Search for the cell housing the specified text and yield its [x, y] center coordinate. 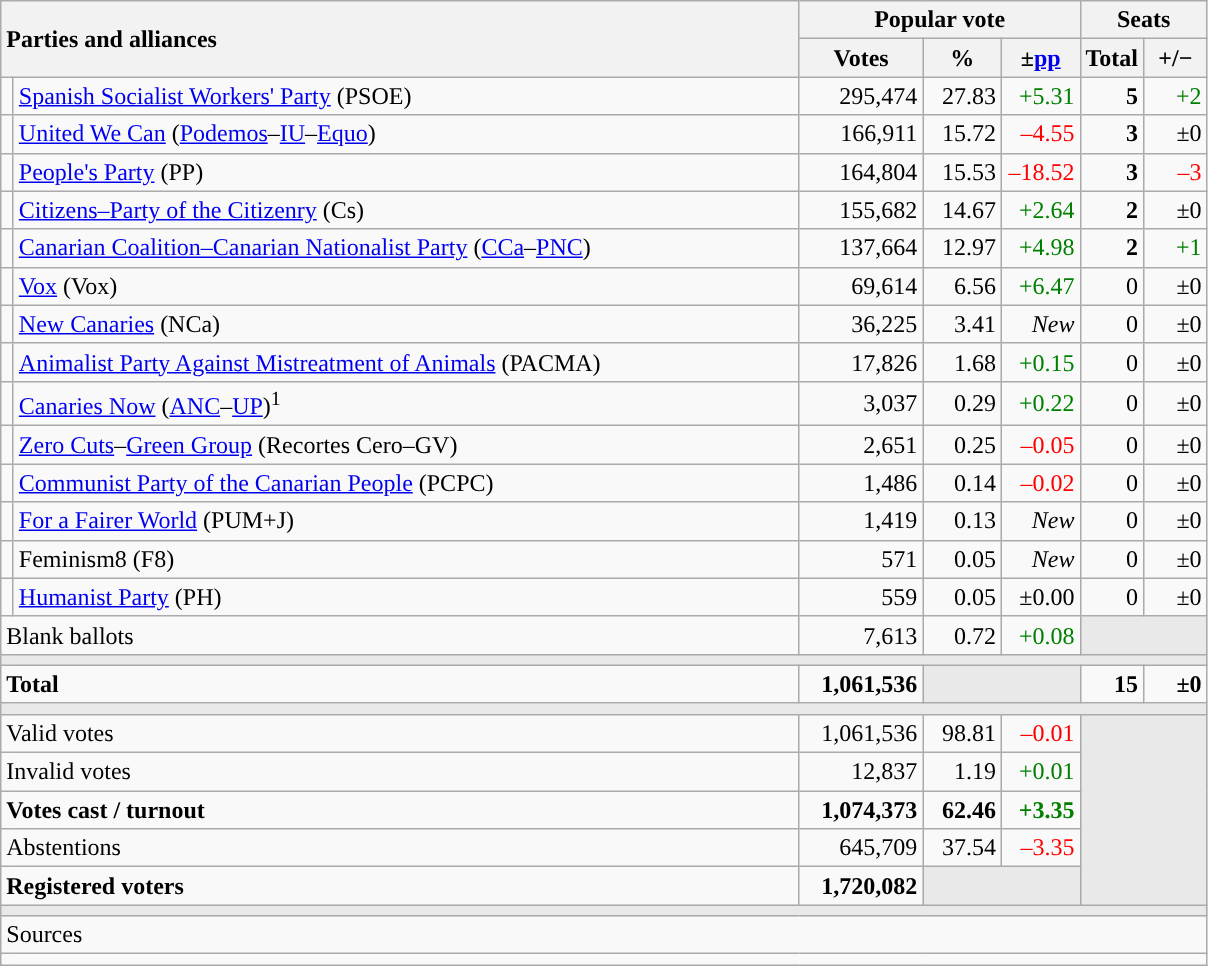
5 [1112, 96]
±pp [1040, 58]
571 [861, 559]
15 [1112, 684]
–4.55 [1040, 134]
+2 [1176, 96]
Votes [861, 58]
295,474 [861, 96]
0.14 [962, 483]
0.29 [962, 404]
–0.01 [1040, 733]
United We Can (Podemos–IU–Equo) [406, 134]
Feminism8 (F8) [406, 559]
–3.35 [1040, 848]
Valid votes [400, 733]
% [962, 58]
3.41 [962, 324]
Abstentions [400, 848]
12,837 [861, 772]
559 [861, 597]
Animalist Party Against Mistreatment of Animals (PACMA) [406, 362]
69,614 [861, 286]
164,804 [861, 172]
1,074,373 [861, 810]
36,225 [861, 324]
For a Fairer World (PUM+J) [406, 521]
–0.02 [1040, 483]
1.68 [962, 362]
62.46 [962, 810]
Zero Cuts–Green Group (Recortes Cero–GV) [406, 445]
15.72 [962, 134]
155,682 [861, 210]
+0.15 [1040, 362]
Canaries Now (ANC–UP)1 [406, 404]
+3.35 [1040, 810]
+2.64 [1040, 210]
New Canaries (NCa) [406, 324]
1.19 [962, 772]
27.83 [962, 96]
1,419 [861, 521]
Sources [604, 935]
Citizens–Party of the Citizenry (Cs) [406, 210]
±0.00 [1040, 597]
–18.52 [1040, 172]
People's Party (PP) [406, 172]
1,720,082 [861, 886]
1,486 [861, 483]
+0.08 [1040, 635]
3,037 [861, 404]
+4.98 [1040, 248]
14.67 [962, 210]
Registered voters [400, 886]
Votes cast / turnout [400, 810]
Popular vote [940, 20]
Canarian Coalition–Canarian Nationalist Party (CCa–PNC) [406, 248]
Seats [1144, 20]
2,651 [861, 445]
–3 [1176, 172]
Parties and alliances [400, 39]
166,911 [861, 134]
98.81 [962, 733]
Humanist Party (PH) [406, 597]
+6.47 [1040, 286]
Spanish Socialist Workers' Party (PSOE) [406, 96]
Invalid votes [400, 772]
0.25 [962, 445]
7,613 [861, 635]
Vox (Vox) [406, 286]
Blank ballots [400, 635]
17,826 [861, 362]
–0.05 [1040, 445]
0.13 [962, 521]
+5.31 [1040, 96]
Communist Party of the Canarian People (PCPC) [406, 483]
37.54 [962, 848]
+0.22 [1040, 404]
12.97 [962, 248]
6.56 [962, 286]
+1 [1176, 248]
137,664 [861, 248]
+/− [1176, 58]
+0.01 [1040, 772]
0.72 [962, 635]
645,709 [861, 848]
15.53 [962, 172]
